Return [X, Y] of the center of cell containing provided text 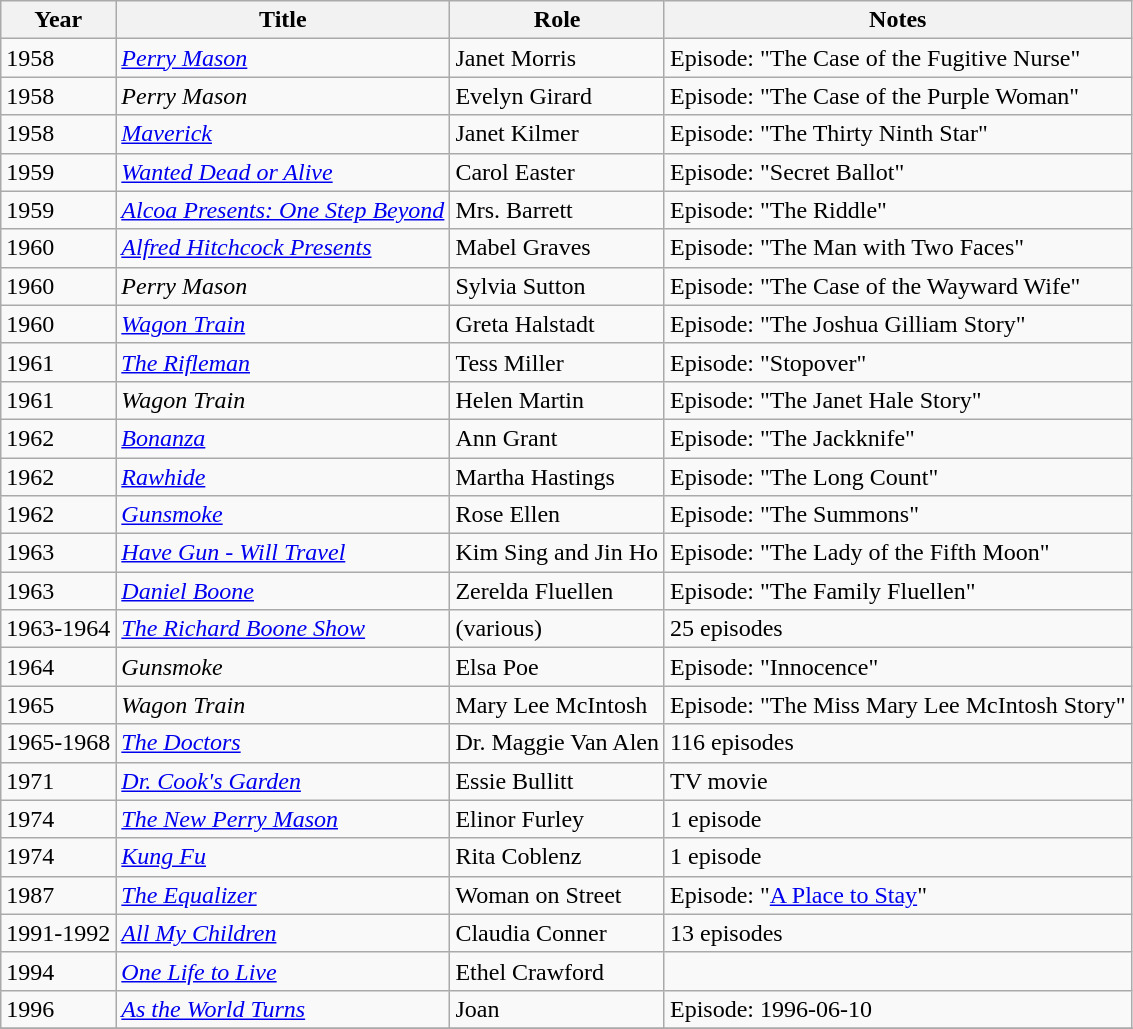
Episode: "The Family Fluellen" [898, 591]
Daniel Boone [283, 591]
Tess Miller [558, 362]
The New Perry Mason [283, 819]
Joan [558, 1009]
Bonanza [283, 438]
Role [558, 20]
Carol Easter [558, 172]
Episode: "The Joshua Gilliam Story" [898, 324]
Episode: "Stopover" [898, 362]
Episode: "A Place to Stay" [898, 895]
Evelyn Girard [558, 96]
1964 [58, 667]
Elsa Poe [558, 667]
Kim Sing and Jin Ho [558, 553]
Sylvia Sutton [558, 286]
Year [58, 20]
Episode: "The Summons" [898, 515]
Zerelda Fluellen [558, 591]
(various) [558, 629]
Episode: "The Janet Hale Story" [898, 400]
13 episodes [898, 933]
TV movie [898, 781]
Mrs. Barrett [558, 210]
The Doctors [283, 743]
Elinor Furley [558, 819]
As the World Turns [283, 1009]
25 episodes [898, 629]
Helen Martin [558, 400]
Dr. Maggie Van Alen [558, 743]
Maverick [283, 134]
1965-1968 [58, 743]
Episode: "The Long Count" [898, 477]
Episode: "The Man with Two Faces" [898, 248]
Notes [898, 20]
Alcoa Presents: One Step Beyond [283, 210]
Mabel Graves [558, 248]
The Richard Boone Show [283, 629]
1994 [58, 971]
Essie Bullitt [558, 781]
1971 [58, 781]
Dr. Cook's Garden [283, 781]
Episode: "Secret Ballot" [898, 172]
Title [283, 20]
Episode: "The Case of the Purple Woman" [898, 96]
Episode: "The Case of the Wayward Wife" [898, 286]
Kung Fu [283, 857]
Greta Halstadt [558, 324]
Woman on Street [558, 895]
Episode: "The Case of the Fugitive Nurse" [898, 58]
Ethel Crawford [558, 971]
Episode: "Innocence" [898, 667]
Claudia Conner [558, 933]
Wanted Dead or Alive [283, 172]
Episode: "The Miss Mary Lee McIntosh Story" [898, 705]
One Life to Live [283, 971]
1996 [58, 1009]
Have Gun - Will Travel [283, 553]
Janet Kilmer [558, 134]
Alfred Hitchcock Presents [283, 248]
1991-1992 [58, 933]
Episode: 1996-06-10 [898, 1009]
Martha Hastings [558, 477]
The Equalizer [283, 895]
Mary Lee McIntosh [558, 705]
The Rifleman [283, 362]
Ann Grant [558, 438]
Episode: "The Jackknife" [898, 438]
Episode: "The Thirty Ninth Star" [898, 134]
Janet Morris [558, 58]
Rita Coblenz [558, 857]
Episode: "The Lady of the Fifth Moon" [898, 553]
Rose Ellen [558, 515]
1965 [58, 705]
1987 [58, 895]
1963-1964 [58, 629]
116 episodes [898, 743]
Rawhide [283, 477]
All My Children [283, 933]
Episode: "The Riddle" [898, 210]
